Locate the cell with the specified text and output its [x, y] center coordinate. 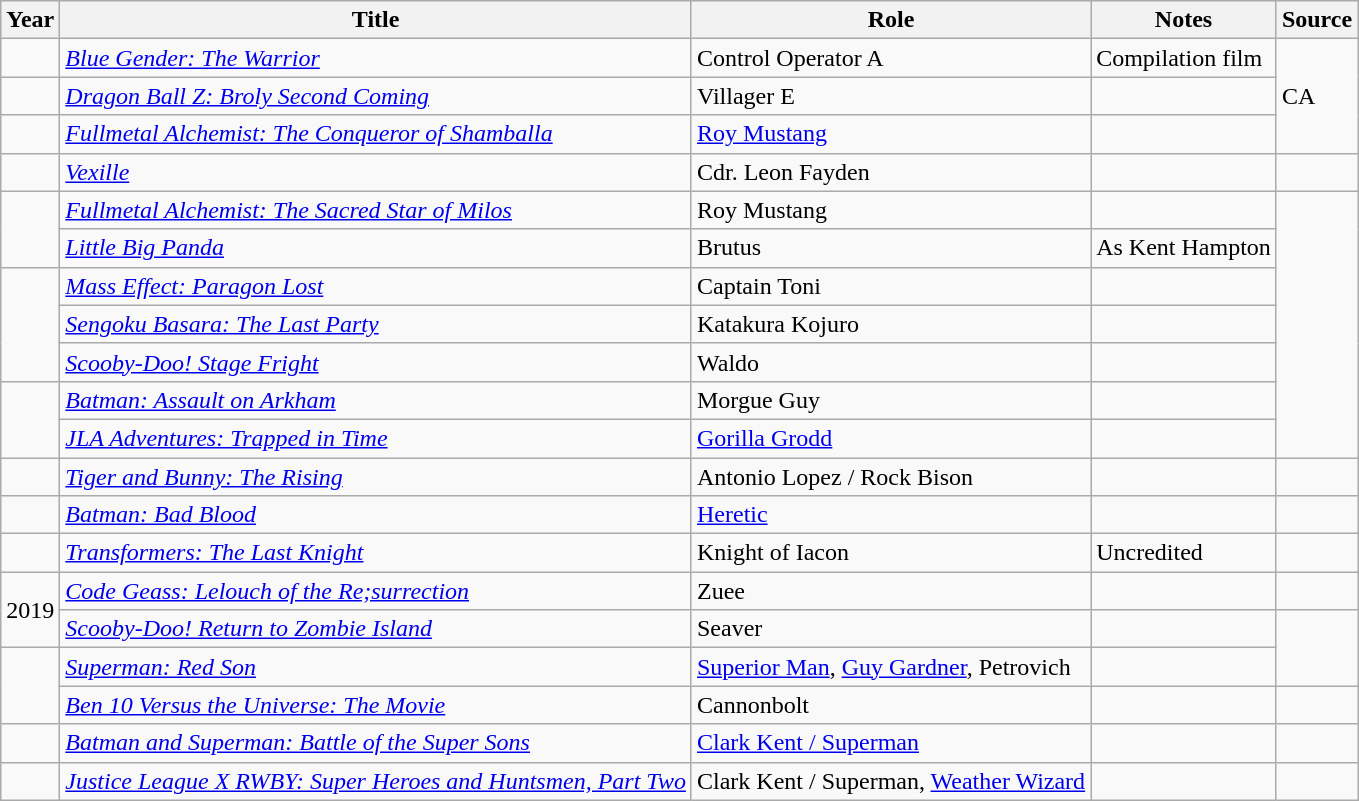
JLA Adventures: Trapped in Time [376, 438]
Antonio Lopez / Rock Bison [890, 477]
Mass Effect: Paragon Lost [376, 286]
Source [1316, 20]
Sengoku Basara: The Last Party [376, 324]
Year [30, 20]
Dragon Ball Z: Broly Second Coming [376, 96]
Morgue Guy [890, 400]
Tiger and Bunny: The Rising [376, 477]
Code Geass: Lelouch of the Re;surrection [376, 591]
Brutus [890, 248]
Waldo [890, 362]
Notes [1184, 20]
Cannonbolt [890, 705]
Captain Toni [890, 286]
Scooby-Doo! Return to Zombie Island [376, 629]
Villager E [890, 96]
As Kent Hampton [1184, 248]
Batman and Superman: Battle of the Super Sons [376, 743]
Fullmetal Alchemist: The Sacred Star of Milos [376, 210]
CA [1316, 96]
Batman: Assault on Arkham [376, 400]
Gorilla Grodd [890, 438]
Seaver [890, 629]
Control Operator A [890, 58]
Cdr. Leon Fayden [890, 172]
Knight of Iacon [890, 553]
Blue Gender: The Warrior [376, 58]
Katakura Kojuro [890, 324]
Zuee [890, 591]
Little Big Panda [376, 248]
Role [890, 20]
2019 [30, 610]
Heretic [890, 515]
Uncredited [1184, 553]
Title [376, 20]
Superman: Red Son [376, 667]
Clark Kent / Superman, Weather Wizard [890, 781]
Scooby-Doo! Stage Fright [376, 362]
Compilation film [1184, 58]
Vexille [376, 172]
Fullmetal Alchemist: The Conqueror of Shamballa [376, 134]
Transformers: The Last Knight [376, 553]
Batman: Bad Blood [376, 515]
Justice League X RWBY: Super Heroes and Huntsmen, Part Two [376, 781]
Ben 10 Versus the Universe: The Movie [376, 705]
Clark Kent / Superman [890, 743]
Superior Man, Guy Gardner, Petrovich [890, 667]
